For the text-containing cell, return its midpoint in (X, Y) coordinate format. 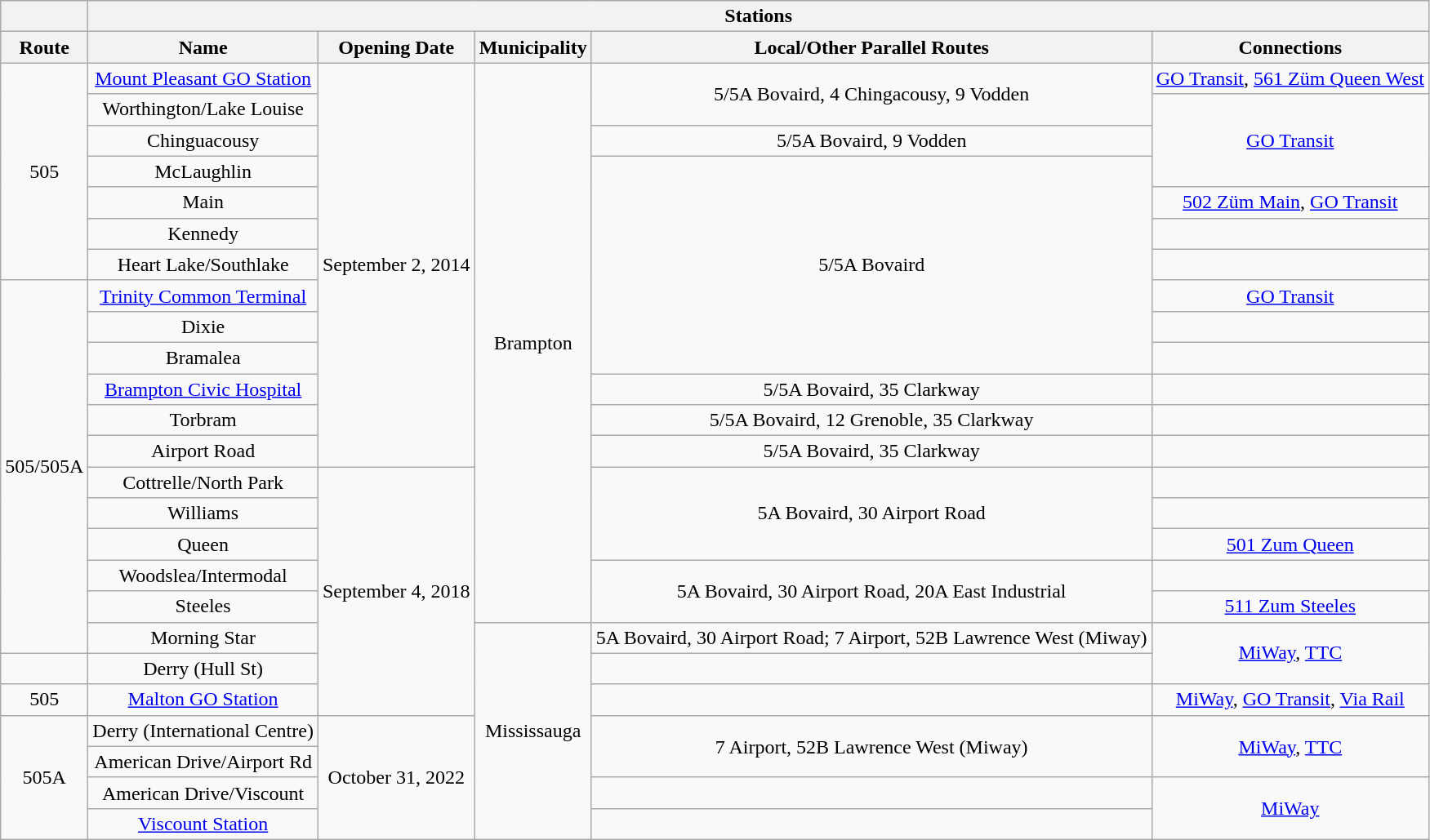
Queen (203, 544)
Local/Other Parallel Routes (871, 47)
Mississauga (532, 731)
September 2, 2014 (396, 264)
Opening Date (396, 47)
Brampton (532, 343)
GO Transit, 561 Züm Queen West (1290, 78)
Name (203, 47)
Heart Lake/Southlake (203, 264)
McLaughlin (203, 171)
Malton GO Station (203, 700)
Derry (Hull St) (203, 669)
Main (203, 202)
Chinguacousy (203, 140)
Cottrelle/North Park (203, 482)
5A Bovaird, 30 Airport Road (871, 513)
American Drive/Airport Rd (203, 762)
5A Bovaird, 30 Airport Road, 20A East Industrial (871, 591)
7 Airport, 52B Lawrence West (Miway) (871, 746)
Brampton Civic Hospital (203, 389)
Stations (759, 16)
Airport Road (203, 451)
Connections (1290, 47)
MiWay, GO Transit, Via Rail (1290, 700)
October 31, 2022 (396, 777)
511 Zum Steeles (1290, 607)
505/505A (44, 467)
Viscount Station (203, 824)
502 Züm Main, GO Transit (1290, 202)
Kennedy (203, 233)
September 4, 2018 (396, 591)
Bramalea (203, 358)
Williams (203, 513)
Dixie (203, 327)
5/5A Bovaird, 12 Grenoble, 35 Clarkway (871, 420)
501 Zum Queen (1290, 544)
5/5A Bovaird, 4 Chingacousy, 9 Vodden (871, 94)
Woodslea/Intermodal (203, 576)
MiWay (1290, 808)
5/5A Bovaird, 9 Vodden (871, 140)
Trinity Common Terminal (203, 296)
Derry (International Centre) (203, 731)
Mount Pleasant GO Station (203, 78)
Morning Star (203, 638)
5A Bovaird, 30 Airport Road; 7 Airport, 52B Lawrence West (Miway) (871, 638)
Steeles (203, 607)
5/5A Bovaird (871, 264)
505A (44, 777)
Worthington/Lake Louise (203, 109)
Torbram (203, 420)
Municipality (532, 47)
Route (44, 47)
American Drive/Viscount (203, 793)
